Detect which cell encompasses the target text, then output its (X, Y) center coordinate. 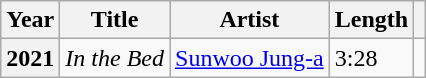
Sunwoo Jung-a (250, 58)
Artist (250, 20)
Length (371, 20)
Title (115, 20)
In the Bed (115, 58)
3:28 (371, 58)
Year (30, 20)
2021 (30, 58)
